Pinpoint the cell where the given text exists, returning its [x, y] midpoint coordinate. 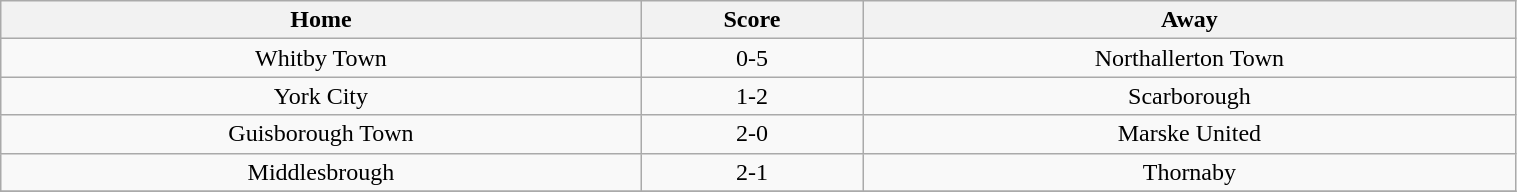
Home [321, 20]
0-5 [752, 58]
Marske United [1190, 134]
2-0 [752, 134]
York City [321, 96]
Score [752, 20]
2-1 [752, 172]
Scarborough [1190, 96]
Thornaby [1190, 172]
Whitby Town [321, 58]
Middlesbrough [321, 172]
Northallerton Town [1190, 58]
Guisborough Town [321, 134]
1-2 [752, 96]
Away [1190, 20]
